Return [x, y] of the center of cell containing provided text 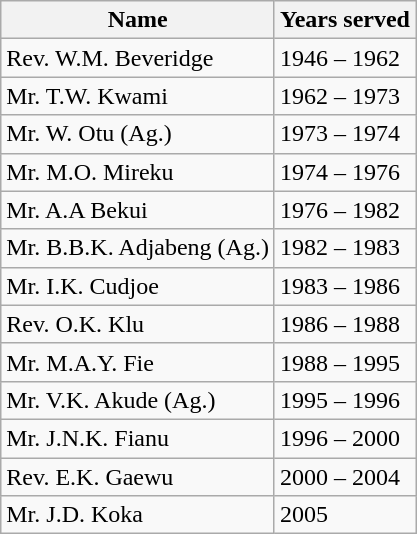
Mr. T.W. Kwami [138, 96]
Mr. W. Otu (Ag.) [138, 134]
Mr. B.B.K. Adjabeng (Ag.) [138, 248]
Years served [344, 20]
Mr. V.K. Akude (Ag.) [138, 400]
Mr. M.A.Y. Fie [138, 362]
1982 – 1983 [344, 248]
1962 – 1973 [344, 96]
1988 – 1995 [344, 362]
1973 – 1974 [344, 134]
Rev. W.M. Beveridge [138, 58]
1983 – 1986 [344, 286]
1996 – 2000 [344, 438]
Name [138, 20]
Rev. O.K. Klu [138, 324]
1976 – 1982 [344, 210]
Mr. J.D. Koka [138, 515]
2000 – 2004 [344, 477]
Mr. J.N.K. Fianu [138, 438]
1974 – 1976 [344, 172]
1946 – 1962 [344, 58]
Rev. E.K. Gaewu [138, 477]
1986 – 1988 [344, 324]
Mr. I.K. Cudjoe [138, 286]
2005 [344, 515]
Mr. M.O. Mireku [138, 172]
Mr. A.A Bekui [138, 210]
1995 – 1996 [344, 400]
